Scan for the cell matching the given text and deliver its [x, y] coordinate at center. 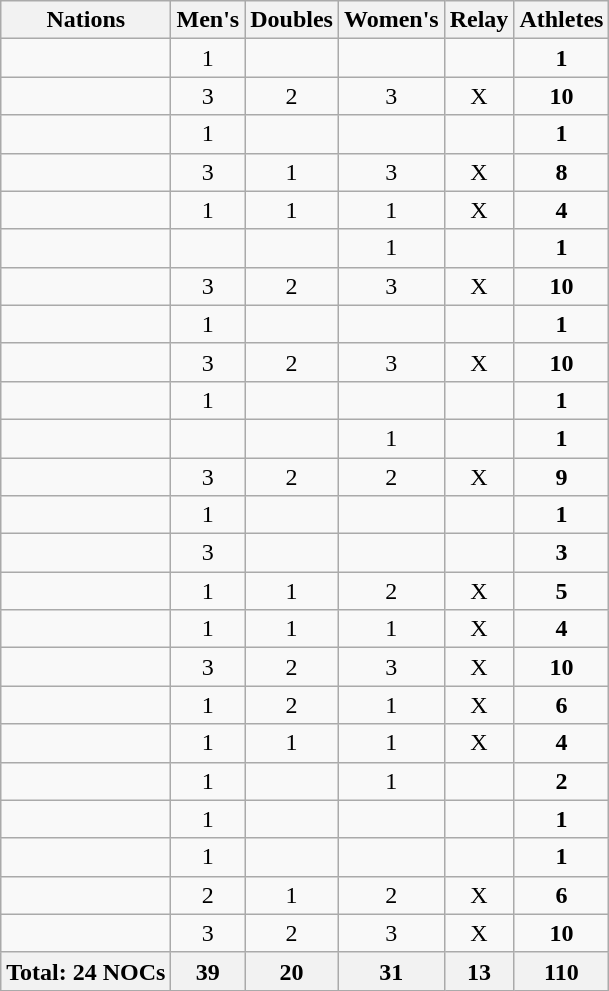
5 [562, 591]
Total: 24 NOCs [86, 971]
9 [562, 477]
20 [292, 971]
Relay [479, 20]
Men's [208, 20]
39 [208, 971]
Nations [86, 20]
13 [479, 971]
8 [562, 172]
110 [562, 971]
Athletes [562, 20]
Doubles [292, 20]
31 [391, 971]
Women's [391, 20]
